Pinpoint the cell where the given text exists, returning its [x, y] midpoint coordinate. 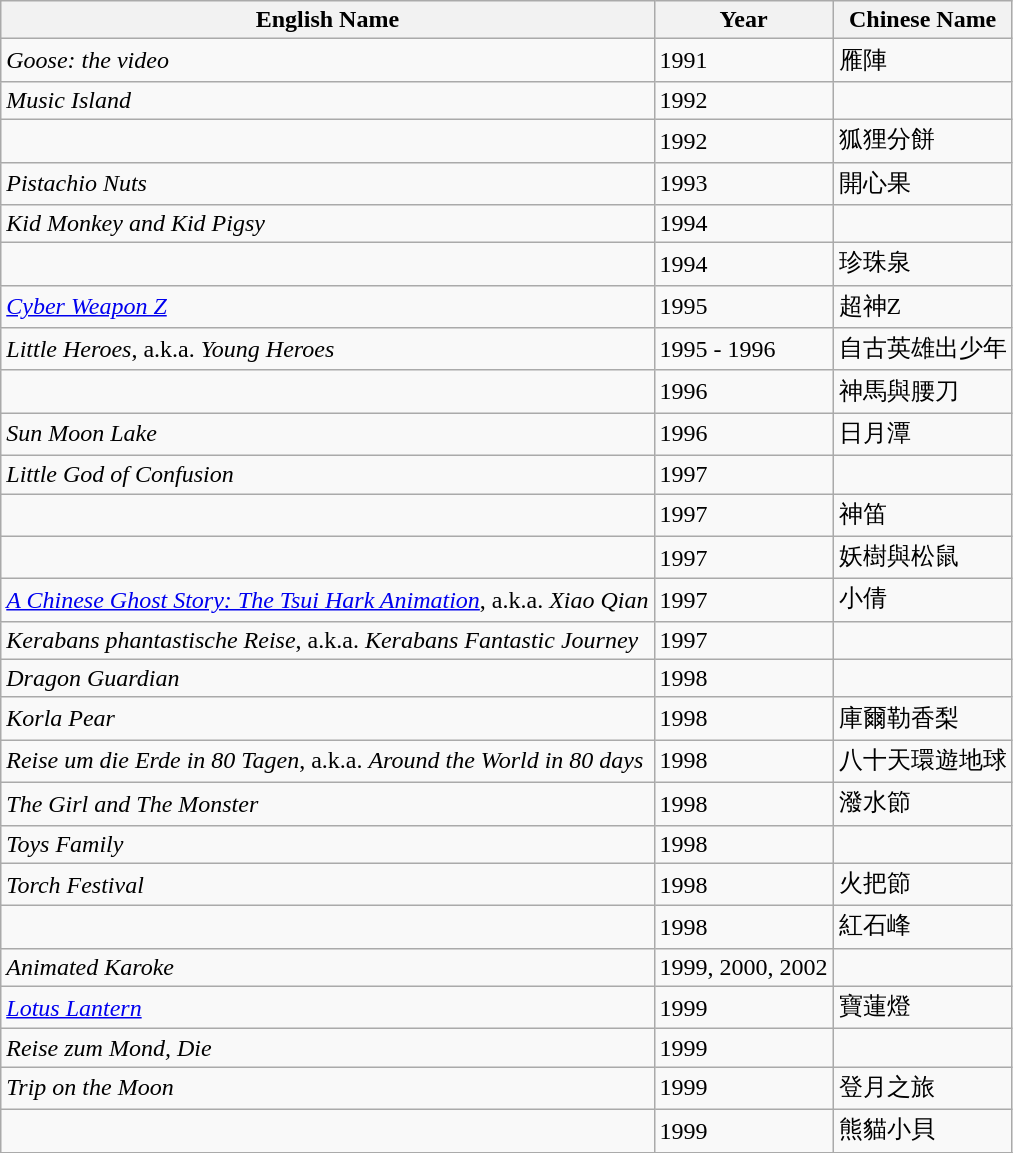
火把節 [922, 884]
Chinese Name [922, 20]
潑水節 [922, 804]
Toys Family [328, 844]
雁陣 [922, 60]
Kid Monkey and Kid Pigsy [328, 224]
Dragon Guardian [328, 678]
Goose: the video [328, 60]
狐狸分餅 [922, 140]
1995 - 1996 [744, 350]
八十天環遊地球 [922, 762]
登月之旅 [922, 1088]
熊貓小貝 [922, 1130]
Sun Moon Lake [328, 434]
A Chinese Ghost Story: The Tsui Hark Animation, a.k.a. Xiao Qian [328, 600]
Little God of Confusion [328, 474]
Pistachio Nuts [328, 184]
1993 [744, 184]
Animated Karoke [328, 967]
Reise zum Mond, Die [328, 1048]
珍珠泉 [922, 264]
自古英雄出少年 [922, 350]
1995 [744, 306]
日月潭 [922, 434]
紅石峰 [922, 928]
Little Heroes, a.k.a. Young Heroes [328, 350]
1999, 2000, 2002 [744, 967]
English Name [328, 20]
Year [744, 20]
Reise um die Erde in 80 Tagen, a.k.a. Around the World in 80 days [328, 762]
妖樹與松鼠 [922, 558]
Cyber Weapon Z [328, 306]
庫爾勒香梨 [922, 718]
Music Island [328, 100]
寶蓮燈 [922, 1008]
The Girl and The Monster [328, 804]
Kerabans phantastische Reise, a.k.a. Kerabans Fantastic Journey [328, 640]
1991 [744, 60]
Lotus Lantern [328, 1008]
Korla Pear [328, 718]
超神Z [922, 306]
Trip on the Moon [328, 1088]
Torch Festival [328, 884]
神馬與腰刀 [922, 392]
小倩 [922, 600]
神笛 [922, 516]
開心果 [922, 184]
